Output the (X, Y) coordinate of the center of the cell containing the given text.  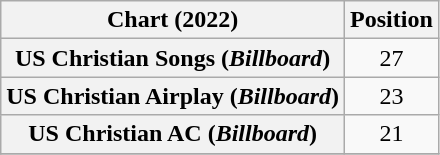
US Christian Songs (Billboard) (173, 58)
21 (392, 134)
Position (392, 20)
23 (392, 96)
US Christian AC (Billboard) (173, 134)
27 (392, 58)
Chart (2022) (173, 20)
US Christian Airplay (Billboard) (173, 96)
